Pinpoint the cell where the given text exists, returning its [X, Y] midpoint coordinate. 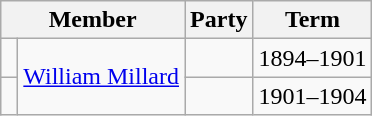
Party [219, 20]
William Millard [102, 77]
1894–1901 [312, 58]
1901–1904 [312, 96]
Member [93, 20]
Term [312, 20]
